Scan for the cell matching the given text and deliver its [X, Y] coordinate at center. 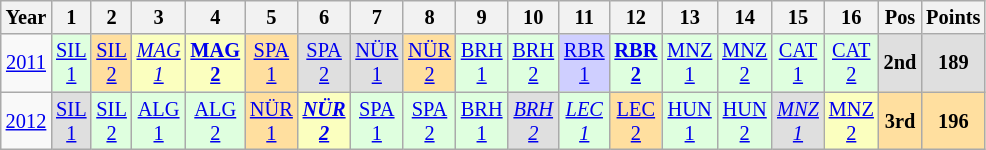
3 [159, 17]
189 [953, 63]
2nd [900, 63]
12 [636, 17]
1 [71, 17]
13 [690, 17]
LEC2 [636, 121]
3rd [900, 121]
LEC1 [584, 121]
ALG2 [216, 121]
2011 [26, 63]
Pos [900, 17]
MAG1 [159, 63]
196 [953, 121]
HUN1 [690, 121]
5 [272, 17]
9 [482, 17]
Year [26, 17]
2012 [26, 121]
CAT2 [852, 63]
7 [376, 17]
6 [324, 17]
4 [216, 17]
2 [111, 17]
14 [744, 17]
8 [430, 17]
CAT1 [798, 63]
11 [584, 17]
10 [533, 17]
15 [798, 17]
16 [852, 17]
RBR2 [636, 63]
ALG1 [159, 121]
MAG2 [216, 63]
Points [953, 17]
RBR1 [584, 63]
HUN2 [744, 121]
